Capture the cell that displays the provided text and extract its [x, y] central coordinate. 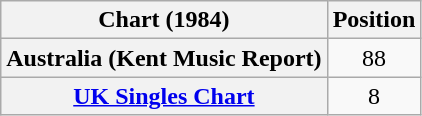
8 [374, 96]
88 [374, 58]
Australia (Kent Music Report) [164, 58]
Position [374, 20]
Chart (1984) [164, 20]
UK Singles Chart [164, 96]
